Pinpoint the cell where the given text exists, returning its [x, y] midpoint coordinate. 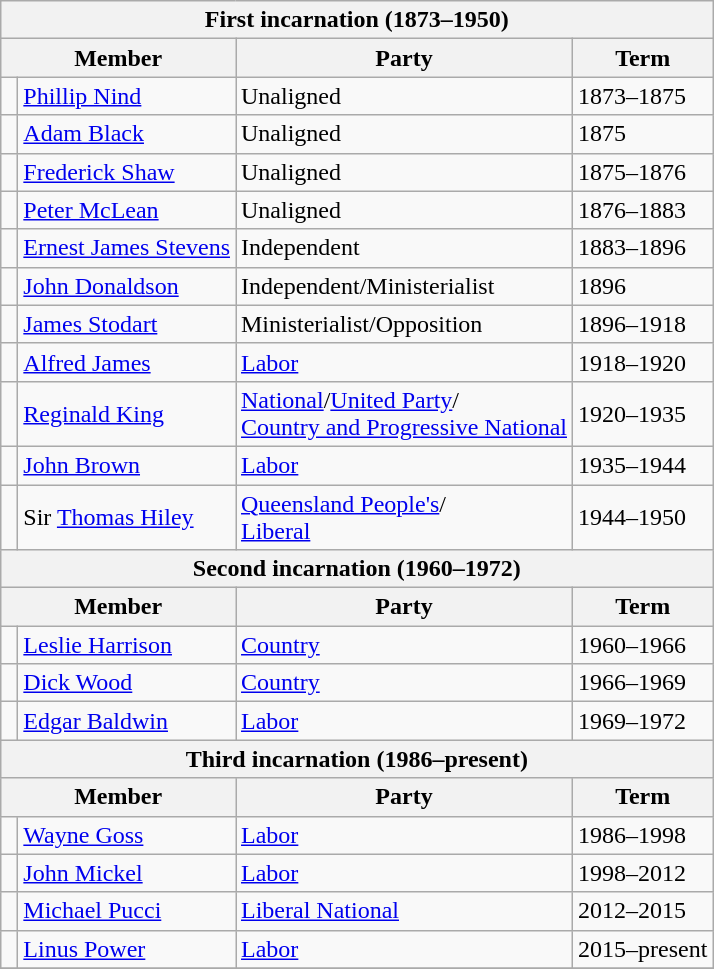
Third incarnation (1986–present) [357, 759]
Dick Wood [127, 683]
1920–1935 [643, 414]
Edgar Baldwin [127, 721]
1918–1920 [643, 362]
1969–1972 [643, 721]
Phillip Nind [127, 96]
Wayne Goss [127, 835]
2015–present [643, 949]
Linus Power [127, 949]
John Mickel [127, 873]
2012–2015 [643, 911]
National/United Party/Country and Progressive National [404, 414]
1876–1883 [643, 210]
Queensland People's/Liberal [404, 516]
1986–1998 [643, 835]
1873–1875 [643, 96]
1998–2012 [643, 873]
Alfred James [127, 362]
Frederick Shaw [127, 172]
James Stodart [127, 324]
John Donaldson [127, 286]
1875–1876 [643, 172]
Liberal National [404, 911]
Michael Pucci [127, 911]
1935–1944 [643, 465]
Ernest James Stevens [127, 248]
Sir Thomas Hiley [127, 516]
First incarnation (1873–1950) [357, 20]
1883–1896 [643, 248]
Adam Black [127, 134]
1960–1966 [643, 645]
Independent/Ministerialist [404, 286]
1875 [643, 134]
Ministerialist/Opposition [404, 324]
1896 [643, 286]
Leslie Harrison [127, 645]
1944–1950 [643, 516]
1896–1918 [643, 324]
John Brown [127, 465]
1966–1969 [643, 683]
Peter McLean [127, 210]
Independent [404, 248]
Second incarnation (1960–1972) [357, 569]
Reginald King [127, 414]
